Pinpoint the cell where the given text exists, returning its (X, Y) midpoint coordinate. 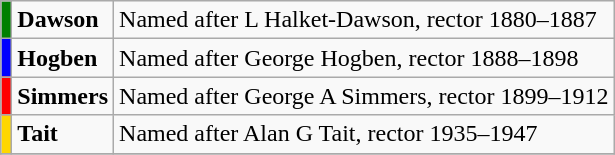
Simmers (63, 96)
Dawson (63, 20)
Named after George A Simmers, rector 1899–1912 (364, 96)
Tait (63, 134)
Named after L Halket-Dawson, rector 1880–1887 (364, 20)
Hogben (63, 58)
Named after George Hogben, rector 1888–1898 (364, 58)
Named after Alan G Tait, rector 1935–1947 (364, 134)
